Locate the cell with the specified text and output its [x, y] center coordinate. 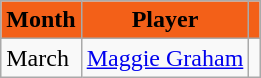
March [41, 58]
Maggie Graham [165, 58]
Player [165, 20]
Month [41, 20]
